Output the [X, Y] coordinate of the center of the cell containing the given text.  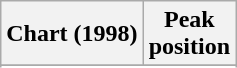
Peakposition [189, 34]
Chart (1998) [72, 34]
